Return the (X, Y) coordinate for the center point of the cell that contains the specified text.  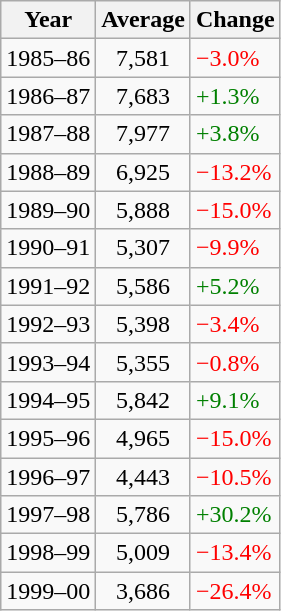
1993–94 (48, 362)
1985–86 (48, 58)
1992–93 (48, 324)
−3.4% (235, 324)
5,842 (144, 400)
1996–97 (48, 477)
+3.8% (235, 134)
6,925 (144, 172)
5,586 (144, 286)
−3.0% (235, 58)
5,307 (144, 248)
7,581 (144, 58)
Average (144, 20)
5,786 (144, 515)
1990–91 (48, 248)
−13.2% (235, 172)
1999–00 (48, 591)
Year (48, 20)
−10.5% (235, 477)
1998–99 (48, 553)
−9.9% (235, 248)
1989–90 (48, 210)
Change (235, 20)
5,888 (144, 210)
1987–88 (48, 134)
+5.2% (235, 286)
+30.2% (235, 515)
−13.4% (235, 553)
1988–89 (48, 172)
4,965 (144, 438)
3,686 (144, 591)
5,009 (144, 553)
+1.3% (235, 96)
1995–96 (48, 438)
5,398 (144, 324)
1997–98 (48, 515)
7,977 (144, 134)
1986–87 (48, 96)
1991–92 (48, 286)
7,683 (144, 96)
−0.8% (235, 362)
5,355 (144, 362)
4,443 (144, 477)
+9.1% (235, 400)
−26.4% (235, 591)
1994–95 (48, 400)
